Determine the [x, y] coordinate at the center of the cell enclosing the given text.  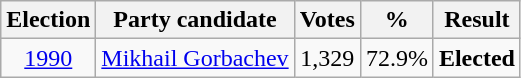
Votes [327, 20]
Mikhail Gorbachev [195, 58]
72.9% [396, 58]
1,329 [327, 58]
% [396, 20]
1990 [48, 58]
Elected [476, 58]
Result [476, 20]
Election [48, 20]
Party candidate [195, 20]
